Provide the (X, Y) coordinate of the cell's center where the given text is located.  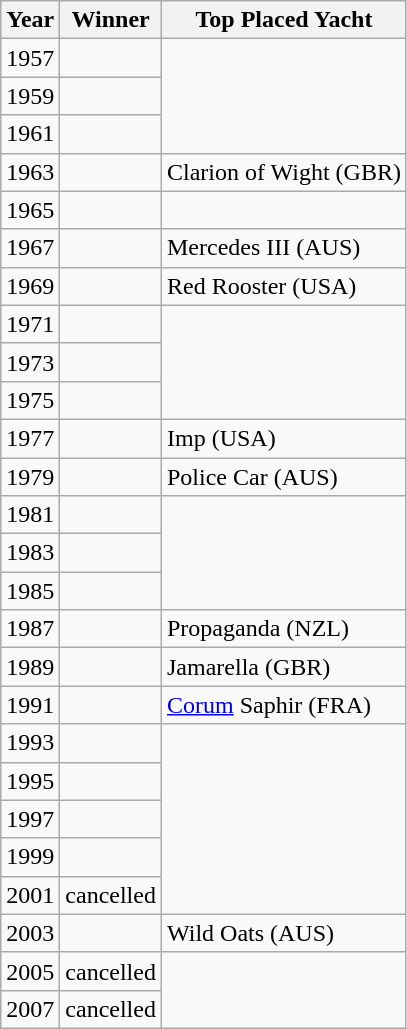
Clarion of Wight (GBR) (284, 172)
Wild Oats (AUS) (284, 933)
1997 (30, 819)
2003 (30, 933)
1971 (30, 324)
1995 (30, 781)
2005 (30, 971)
1979 (30, 477)
Top Placed Yacht (284, 20)
1973 (30, 362)
1987 (30, 629)
Mercedes III (AUS) (284, 248)
1991 (30, 705)
1975 (30, 400)
2007 (30, 1009)
1989 (30, 667)
1983 (30, 553)
1957 (30, 58)
1959 (30, 96)
Winner (111, 20)
2001 (30, 895)
1977 (30, 438)
1965 (30, 210)
Police Car (AUS) (284, 477)
Propaganda (NZL) (284, 629)
1981 (30, 515)
1993 (30, 743)
Imp (USA) (284, 438)
Jamarella (GBR) (284, 667)
1961 (30, 134)
1963 (30, 172)
1969 (30, 286)
Year (30, 20)
Corum Saphir (FRA) (284, 705)
1985 (30, 591)
Red Rooster (USA) (284, 286)
1999 (30, 857)
1967 (30, 248)
